Provide the (X, Y) coordinate of the cell's center where the given text is located.  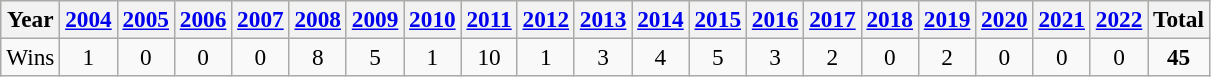
2013 (602, 19)
2007 (260, 19)
2021 (1062, 19)
2011 (489, 19)
2008 (318, 19)
Total (1179, 19)
10 (489, 57)
8 (318, 57)
Wins (30, 57)
2012 (546, 19)
2020 (1004, 19)
2014 (660, 19)
2018 (890, 19)
2017 (832, 19)
2005 (146, 19)
2022 (1118, 19)
2004 (88, 19)
2006 (202, 19)
2019 (946, 19)
2015 (718, 19)
2009 (374, 19)
2010 (432, 19)
2016 (774, 19)
45 (1179, 57)
Year (30, 19)
4 (660, 57)
